Scan for the cell matching the given text and deliver its [X, Y] coordinate at center. 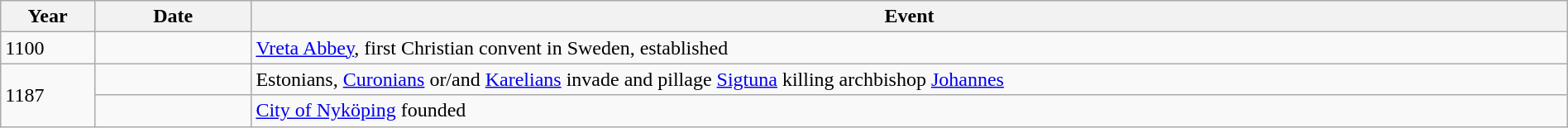
1187 [48, 95]
Event [910, 17]
1100 [48, 48]
Year [48, 17]
Vreta Abbey, first Christian convent in Sweden, established [910, 48]
City of Nyköping founded [910, 111]
Estonians, Curonians or/and Karelians invade and pillage Sigtuna killing archbishop Johannes [910, 79]
Date [172, 17]
